Determine the [x, y] coordinate at the center of the cell enclosing the given text.  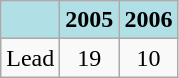
19 [90, 58]
2005 [90, 20]
2006 [148, 20]
Lead [30, 58]
10 [148, 58]
